Return [X, Y] of the center of cell containing provided text 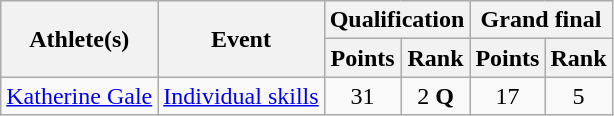
31 [362, 96]
5 [578, 96]
Katherine Gale [80, 96]
Event [241, 39]
Athlete(s) [80, 39]
Individual skills [241, 96]
Qualification [397, 20]
Grand final [541, 20]
2 Q [436, 96]
17 [508, 96]
